Find where the given text appears and provide that cell's center as [x, y] coordinate. 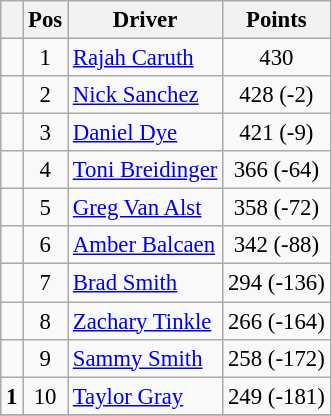
366 (-64) [276, 170]
Zachary Tinkle [146, 321]
430 [276, 58]
3 [46, 133]
4 [46, 170]
428 (-2) [276, 95]
294 (-136) [276, 283]
Taylor Gray [146, 396]
Greg Van Alst [146, 208]
6 [46, 245]
421 (-9) [276, 133]
Amber Balcaen [146, 245]
9 [46, 358]
258 (-172) [276, 358]
Daniel Dye [146, 133]
Pos [46, 20]
358 (-72) [276, 208]
Driver [146, 20]
8 [46, 321]
2 [46, 95]
Toni Breidinger [146, 170]
Brad Smith [146, 283]
266 (-164) [276, 321]
Nick Sanchez [146, 95]
Points [276, 20]
10 [46, 396]
7 [46, 283]
5 [46, 208]
Sammy Smith [146, 358]
342 (-88) [276, 245]
Rajah Caruth [146, 58]
249 (-181) [276, 396]
